Return (x, y) of the center of cell containing provided text 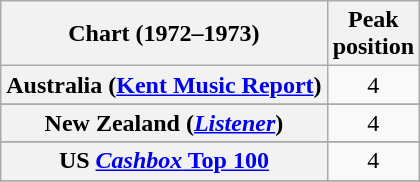
Chart (1972–1973) (164, 34)
New Zealand (Listener) (164, 123)
Peakposition (373, 34)
Australia (Kent Music Report) (164, 85)
US Cashbox Top 100 (164, 161)
